Find where the given text appears and provide that cell's center as (X, Y) coordinate. 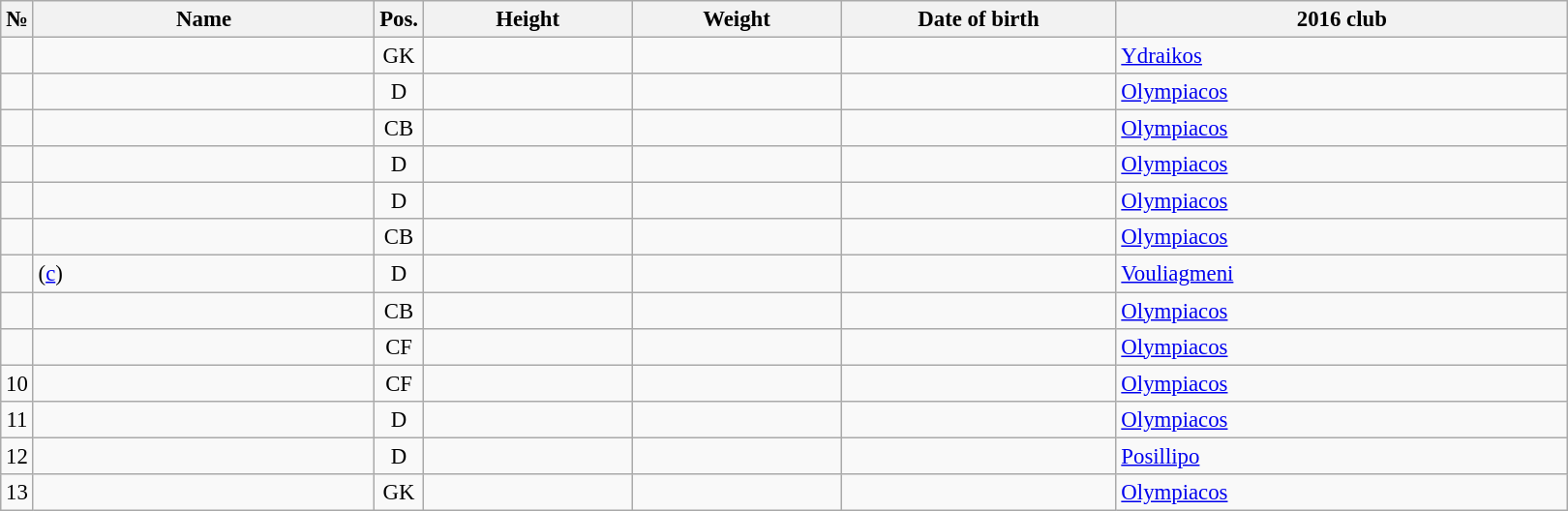
11 (17, 419)
Date of birth (979, 19)
Posillipo (1342, 456)
Weight (737, 19)
(c) (203, 274)
Height (528, 19)
2016 club (1342, 19)
12 (17, 456)
10 (17, 383)
Pos. (399, 19)
Vouliagmeni (1342, 274)
Ydraikos (1342, 56)
Name (203, 19)
№ (17, 19)
13 (17, 493)
